Search for the cell housing the specified text and yield its (X, Y) center coordinate. 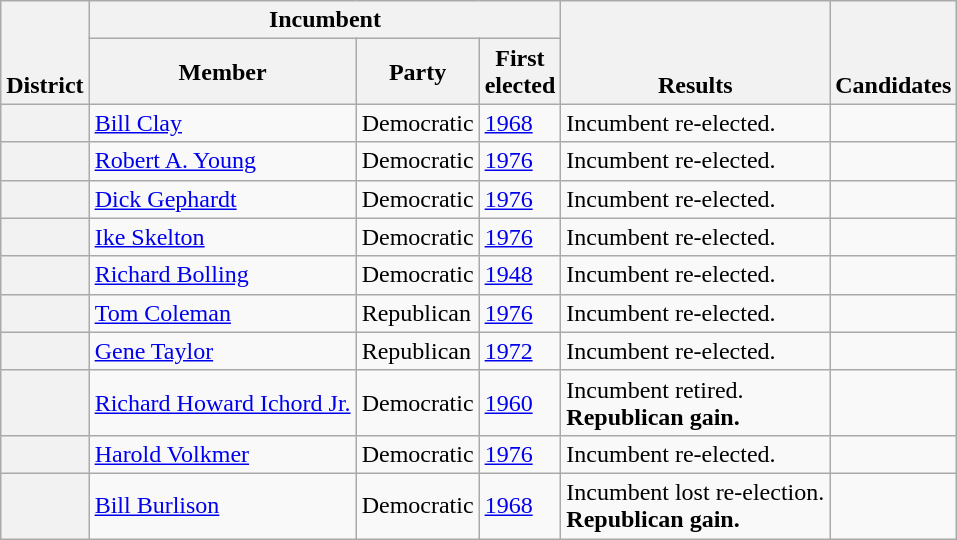
Tom Coleman (222, 313)
Bill Clay (222, 123)
Harold Volkmer (222, 454)
Bill Burlison (222, 506)
1948 (520, 275)
Richard Howard Ichord Jr. (222, 402)
Richard Bolling (222, 275)
1972 (520, 351)
Ike Skelton (222, 237)
District (45, 52)
Firstelected (520, 72)
Results (696, 52)
Party (418, 72)
Robert A. Young (222, 161)
Incumbent (325, 20)
1960 (520, 402)
Member (222, 72)
Gene Taylor (222, 351)
Candidates (894, 52)
Dick Gephardt (222, 199)
Incumbent lost re-election.Republican gain. (696, 506)
Incumbent retired.Republican gain. (696, 402)
